Locate the cell with the specified text and output its (X, Y) center coordinate. 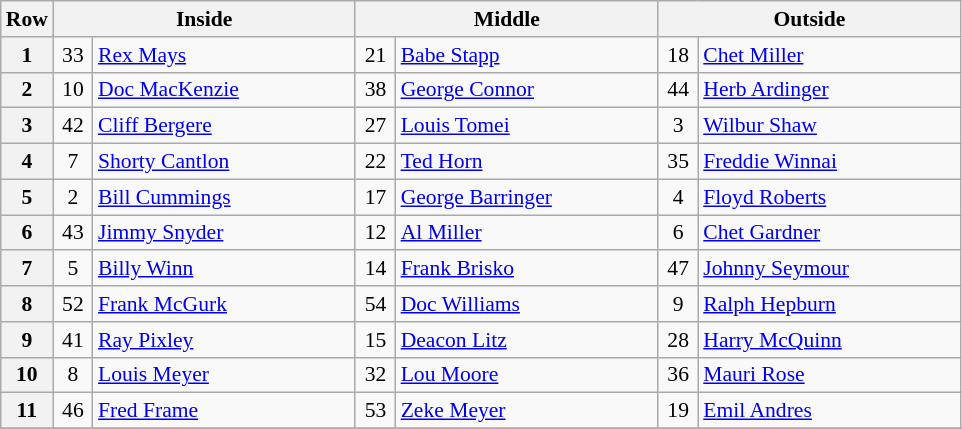
15 (375, 340)
19 (678, 411)
Al Miller (527, 233)
Chet Gardner (829, 233)
52 (73, 304)
Johnny Seymour (829, 269)
11 (27, 411)
Fred Frame (224, 411)
35 (678, 162)
Rex Mays (224, 55)
Babe Stapp (527, 55)
Doc MacKenzie (224, 90)
Row (27, 19)
33 (73, 55)
Billy Winn (224, 269)
Floyd Roberts (829, 197)
Harry McQuinn (829, 340)
Jimmy Snyder (224, 233)
41 (73, 340)
18 (678, 55)
38 (375, 90)
44 (678, 90)
George Barringer (527, 197)
Ralph Hepburn (829, 304)
Chet Miller (829, 55)
Cliff Bergere (224, 126)
32 (375, 375)
12 (375, 233)
42 (73, 126)
27 (375, 126)
Ted Horn (527, 162)
53 (375, 411)
Freddie Winnai (829, 162)
Doc Williams (527, 304)
47 (678, 269)
Lou Moore (527, 375)
21 (375, 55)
Bill Cummings (224, 197)
Louis Tomei (527, 126)
Inside (204, 19)
Wilbur Shaw (829, 126)
Shorty Cantlon (224, 162)
Middle (506, 19)
36 (678, 375)
Herb Ardinger (829, 90)
43 (73, 233)
George Connor (527, 90)
28 (678, 340)
Mauri Rose (829, 375)
Louis Meyer (224, 375)
46 (73, 411)
Emil Andres (829, 411)
Frank McGurk (224, 304)
Outside (810, 19)
Deacon Litz (527, 340)
17 (375, 197)
14 (375, 269)
1 (27, 55)
Zeke Meyer (527, 411)
Frank Brisko (527, 269)
Ray Pixley (224, 340)
54 (375, 304)
22 (375, 162)
